Provide the (X, Y) coordinate of the cell's center where the given text is located.  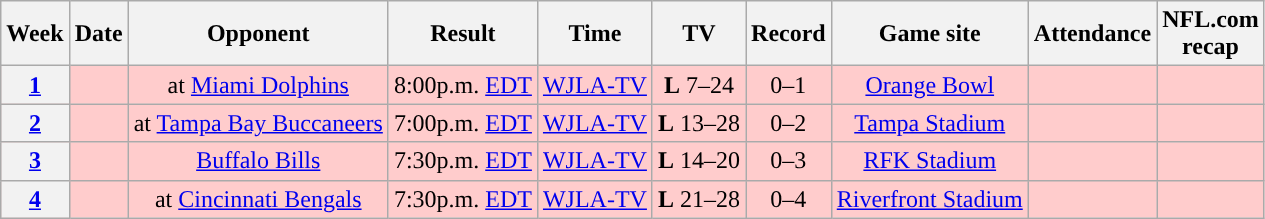
Tampa Stadium (930, 123)
TV (698, 34)
0–4 (789, 199)
7:00p.m. EDT (462, 123)
Date (98, 34)
Attendance (1092, 34)
at Cincinnati Bengals (258, 199)
Riverfront Stadium (930, 199)
Opponent (258, 34)
2 (35, 123)
NFL.comrecap (1211, 34)
0–3 (789, 161)
Orange Bowl (930, 85)
L 13–28 (698, 123)
RFK Stadium (930, 161)
8:00p.m. EDT (462, 85)
4 (35, 199)
1 (35, 85)
Time (594, 34)
Buffalo Bills (258, 161)
0–2 (789, 123)
at Miami Dolphins (258, 85)
L 7–24 (698, 85)
Week (35, 34)
Result (462, 34)
3 (35, 161)
at Tampa Bay Buccaneers (258, 123)
L 14–20 (698, 161)
L 21–28 (698, 199)
0–1 (789, 85)
Record (789, 34)
Game site (930, 34)
